Determine the [x, y] coordinate at the center of the cell enclosing the given text.  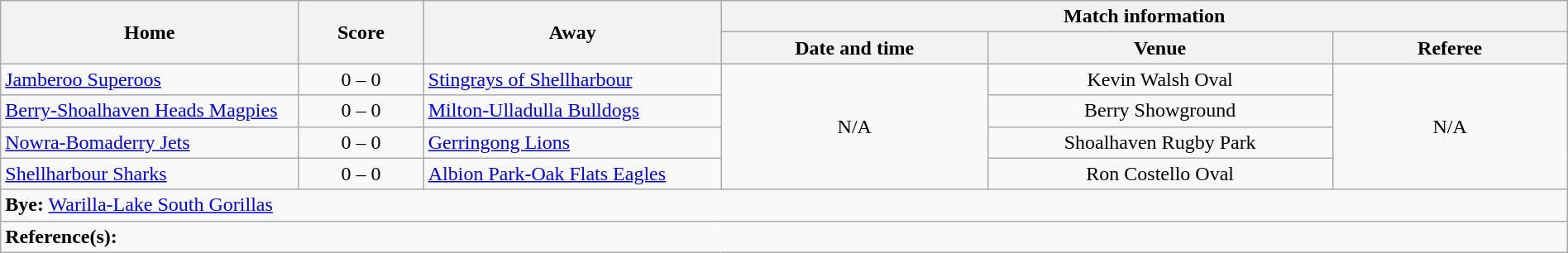
Home [150, 32]
Albion Park-Oak Flats Eagles [572, 174]
Shoalhaven Rugby Park [1159, 142]
Kevin Walsh Oval [1159, 79]
Referee [1450, 48]
Shellharbour Sharks [150, 174]
Ron Costello Oval [1159, 174]
Berry-Shoalhaven Heads Magpies [150, 111]
Away [572, 32]
Match information [1145, 17]
Bye: Warilla-Lake South Gorillas [784, 205]
Score [361, 32]
Venue [1159, 48]
Nowra-Bomaderry Jets [150, 142]
Gerringong Lions [572, 142]
Stingrays of Shellharbour [572, 79]
Milton-Ulladulla Bulldogs [572, 111]
Berry Showground [1159, 111]
Jamberoo Superoos [150, 79]
Reference(s): [784, 236]
Date and time [854, 48]
